Pinpoint the cell where the given text exists, returning its [x, y] midpoint coordinate. 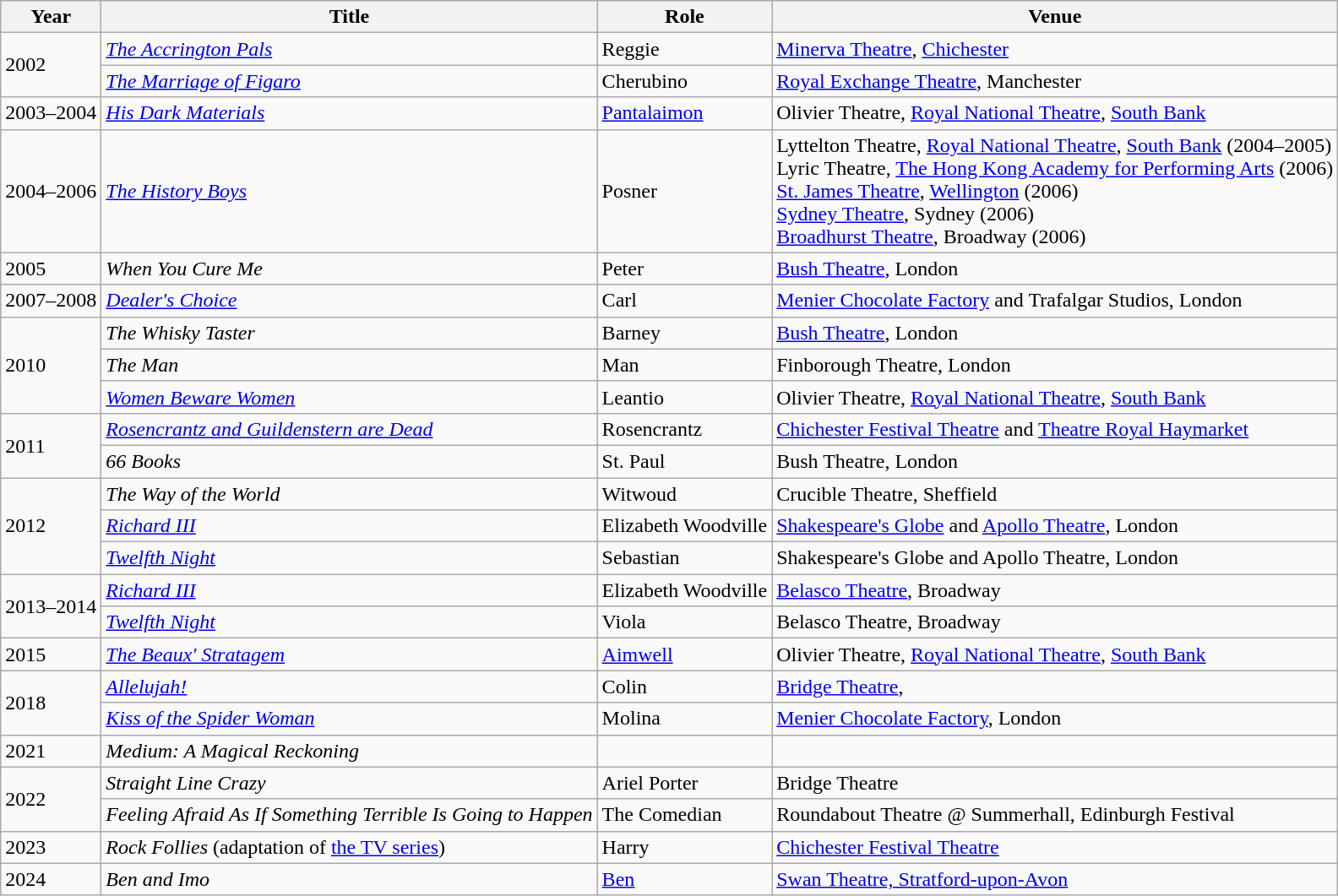
Venue [1055, 17]
Bridge Theatre, [1055, 687]
2013–2014 [51, 606]
Harry [684, 847]
2010 [51, 365]
2015 [51, 654]
Feeling Afraid As If Something Terrible Is Going to Happen [350, 815]
Minerva Theatre, Chichester [1055, 49]
Royal Exchange Theatre, Manchester [1055, 81]
Allelujah! [350, 687]
2021 [51, 751]
Sebastian [684, 558]
2018 [51, 703]
St. Paul [684, 461]
Chichester Festival Theatre and Theatre Royal Haymarket [1055, 429]
The Accrington Pals [350, 49]
2011 [51, 445]
Medium: A Magical Reckoning [350, 751]
Rosencrantz [684, 429]
Aimwell [684, 654]
2002 [51, 65]
Rock Follies (adaptation of the TV series) [350, 847]
Reggie [684, 49]
Peter [684, 269]
Year [51, 17]
Crucible Theatre, Sheffield [1055, 494]
Bridge Theatre [1055, 783]
Carl [684, 301]
Menier Chocolate Factory and Trafalgar Studios, London [1055, 301]
2023 [51, 847]
Colin [684, 687]
The Marriage of Figaro [350, 81]
Roundabout Theatre @ Summerhall, Edinburgh Festival [1055, 815]
Swan Theatre, Stratford-upon-Avon [1055, 879]
Barney [684, 333]
The Whisky Taster [350, 333]
Man [684, 365]
Title [350, 17]
66 Books [350, 461]
Straight Line Crazy [350, 783]
The History Boys [350, 191]
2012 [51, 526]
Kiss of the Spider Woman [350, 719]
2007–2008 [51, 301]
Rosencrantz and Guildenstern are Dead [350, 429]
Witwoud [684, 494]
2024 [51, 879]
2003–2004 [51, 113]
Ben [684, 879]
The Way of the World [350, 494]
2022 [51, 799]
His Dark Materials [350, 113]
Dealer's Choice [350, 301]
Pantalaimon [684, 113]
Molina [684, 719]
Role [684, 17]
The Comedian [684, 815]
When You Cure Me [350, 269]
Cherubino [684, 81]
Posner [684, 191]
Finborough Theatre, London [1055, 365]
Women Beware Women [350, 397]
Menier Chocolate Factory, London [1055, 719]
Ben and Imo [350, 879]
2005 [51, 269]
Ariel Porter [684, 783]
2004–2006 [51, 191]
The Beaux' Stratagem [350, 654]
Chichester Festival Theatre [1055, 847]
Viola [684, 622]
The Man [350, 365]
Leantio [684, 397]
